Provide the [x, y] coordinate of the cell's center where the given text is located.  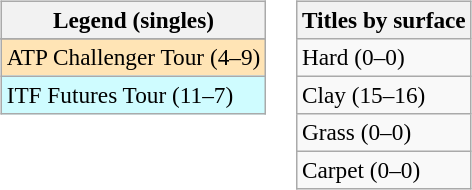
Hard (0–0) [384, 57]
ATP Challenger Tour (4–9) [133, 57]
Legend (singles) [133, 20]
Clay (15–16) [384, 95]
ITF Futures Tour (11–7) [133, 95]
Titles by surface [384, 20]
Grass (0–0) [384, 133]
Carpet (0–0) [384, 171]
